Identify which cell holds the provided text, then report its (X, Y) central coordinate. 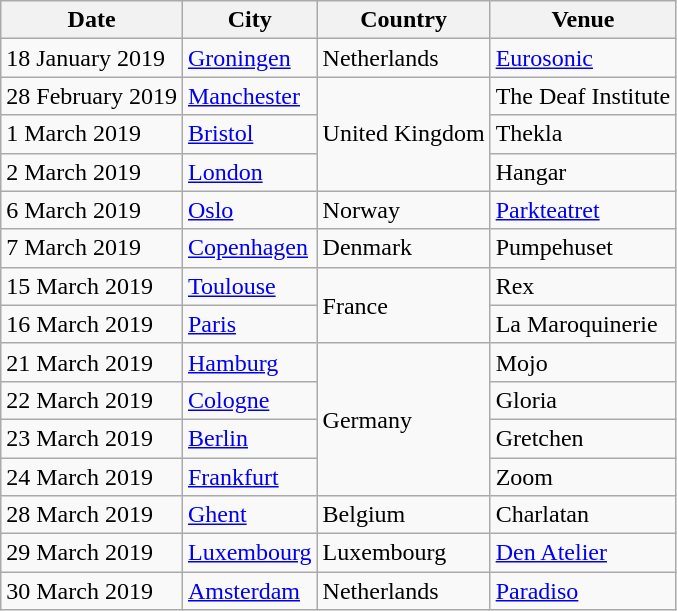
18 January 2019 (92, 58)
Gloria (583, 400)
United Kingdom (404, 134)
Amsterdam (250, 591)
Cologne (250, 400)
Den Atelier (583, 553)
28 February 2019 (92, 96)
Paradiso (583, 591)
21 March 2019 (92, 362)
Venue (583, 20)
Berlin (250, 438)
City (250, 20)
Frankfurt (250, 477)
Toulouse (250, 286)
Hamburg (250, 362)
Oslo (250, 210)
Belgium (404, 515)
16 March 2019 (92, 324)
Charlatan (583, 515)
30 March 2019 (92, 591)
London (250, 172)
Pumpehuset (583, 248)
Germany (404, 419)
France (404, 305)
7 March 2019 (92, 248)
1 March 2019 (92, 134)
Copenhagen (250, 248)
Gretchen (583, 438)
Ghent (250, 515)
24 March 2019 (92, 477)
The Deaf Institute (583, 96)
6 March 2019 (92, 210)
Parkteatret (583, 210)
Groningen (250, 58)
Zoom (583, 477)
Country (404, 20)
Hangar (583, 172)
Paris (250, 324)
Norway (404, 210)
Eurosonic (583, 58)
29 March 2019 (92, 553)
22 March 2019 (92, 400)
Date (92, 20)
La Maroquinerie (583, 324)
Denmark (404, 248)
Mojo (583, 362)
15 March 2019 (92, 286)
Bristol (250, 134)
23 March 2019 (92, 438)
28 March 2019 (92, 515)
Thekla (583, 134)
2 March 2019 (92, 172)
Manchester (250, 96)
Rex (583, 286)
